Detect which cell encompasses the target text, then output its (x, y) center coordinate. 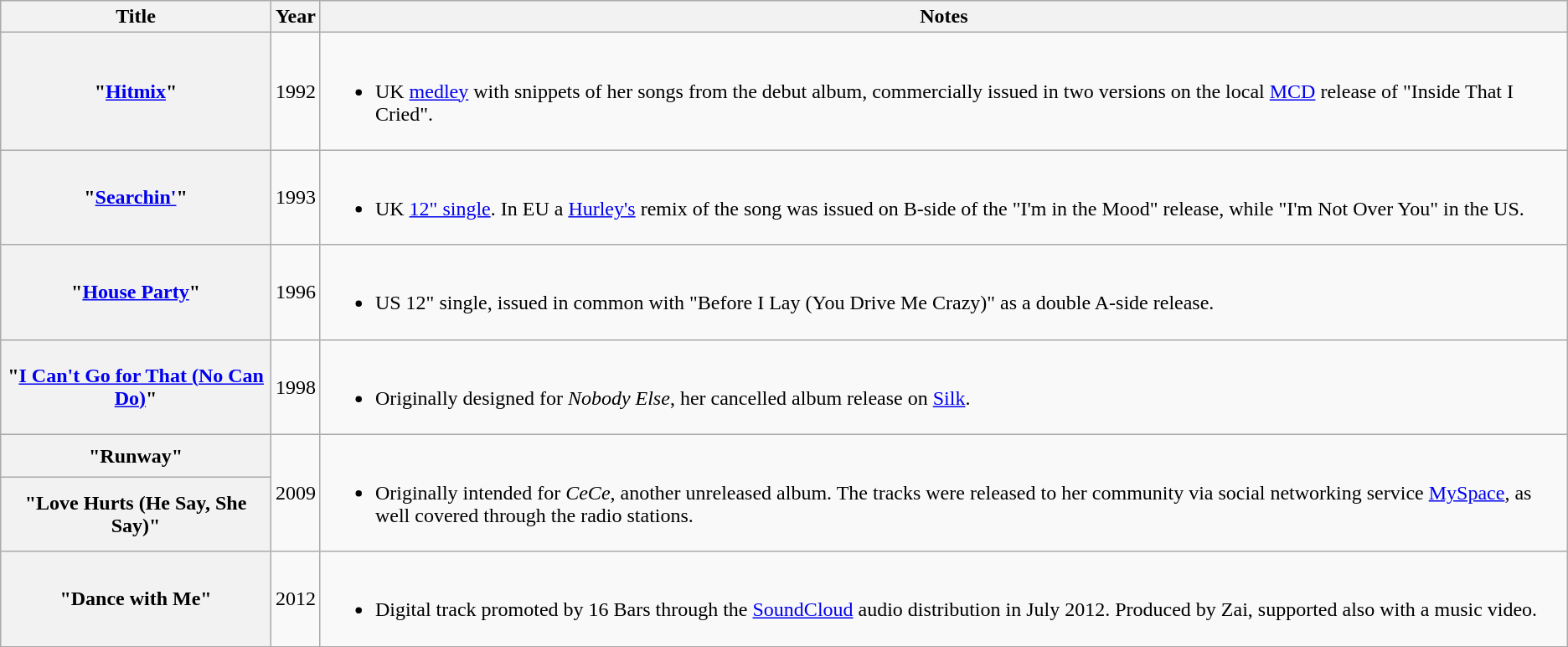
UK medley with snippets of her songs from the debut album, commercially issued in two versions on the local MCD release of "Inside That I Cried". (943, 91)
1992 (295, 91)
US 12" single, issued in common with "Before I Lay (You Drive Me Crazy)" as a double A-side release. (943, 292)
"I Can't Go for That (No Can Do)" (136, 387)
"Hitmix" (136, 91)
1998 (295, 387)
2009 (295, 493)
"Runway" (136, 456)
UK 12" single. In EU a Hurley's remix of the song was issued on B-side of the "I'm in the Mood" release, while "I'm Not Over You" in the US. (943, 198)
"Searchin'" (136, 198)
Title (136, 17)
2012 (295, 598)
Originally designed for Nobody Else, her cancelled album release on Silk. (943, 387)
1996 (295, 292)
"House Party" (136, 292)
"Love Hurts (He Say, She Say)" (136, 515)
Digital track promoted by 16 Bars through the SoundCloud audio distribution in July 2012. Produced by Zai, supported also with a music video. (943, 598)
Notes (943, 17)
"Dance with Me" (136, 598)
1993 (295, 198)
Year (295, 17)
